Detect which cell encompasses the target text, then output its (X, Y) center coordinate. 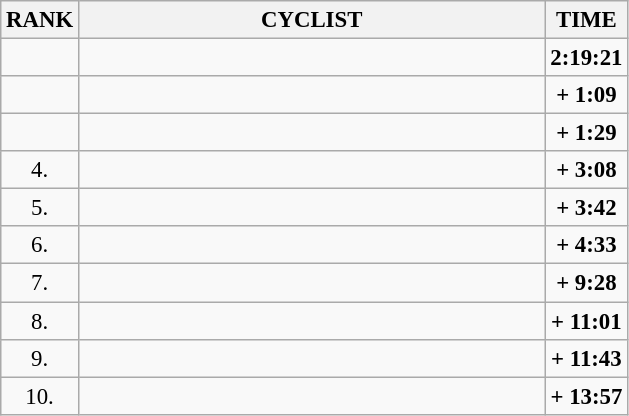
RANK (40, 20)
CYCLIST (312, 20)
+ 1:29 (586, 133)
10. (40, 396)
+ 11:43 (586, 358)
7. (40, 283)
5. (40, 208)
6. (40, 245)
+ 4:33 (586, 245)
+ 9:28 (586, 283)
+ 13:57 (586, 396)
4. (40, 170)
8. (40, 321)
+ 3:08 (586, 170)
+ 1:09 (586, 95)
+ 3:42 (586, 208)
TIME (586, 20)
2:19:21 (586, 58)
9. (40, 358)
+ 11:01 (586, 321)
